Search for the cell housing the specified text and yield its (x, y) center coordinate. 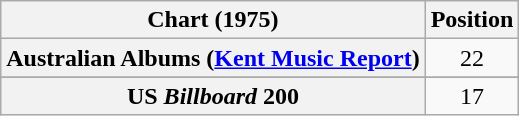
22 (472, 58)
Position (472, 20)
Chart (1975) (213, 20)
US Billboard 200 (213, 96)
Australian Albums (Kent Music Report) (213, 58)
17 (472, 96)
